Identify which cell holds the provided text, then report its (X, Y) central coordinate. 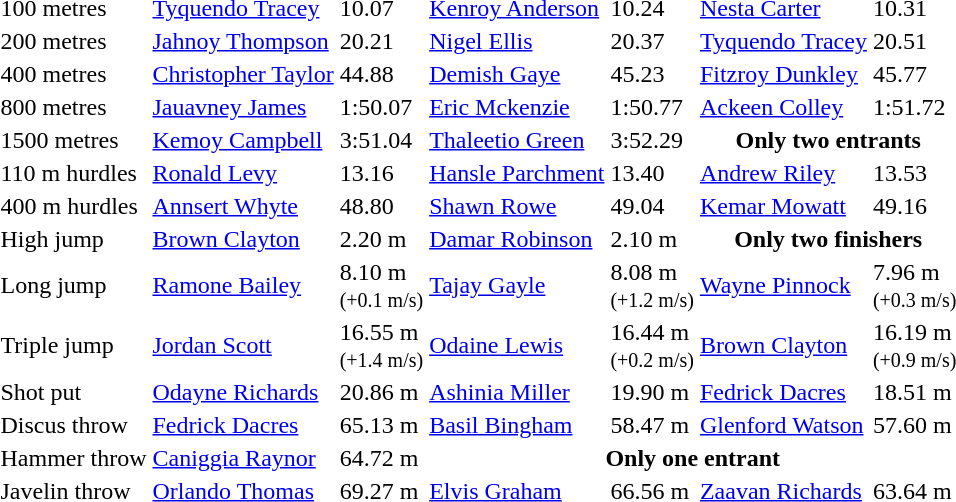
16.55 m(+1.4 m/s) (381, 346)
Shawn Rowe (517, 206)
Caniggia Raynor (243, 458)
Odayne Richards (243, 392)
Wayne Pinnock (783, 286)
45.23 (652, 74)
20.21 (381, 41)
49.04 (652, 206)
2.10 m (652, 239)
20.86 m (381, 392)
Basil Bingham (517, 425)
64.72 m (381, 458)
8.10 m(+0.1 m/s) (381, 286)
Christopher Taylor (243, 74)
1:50.07 (381, 107)
3:52.29 (652, 140)
2.20 m (381, 239)
Tajay Gayle (517, 286)
Ramone Bailey (243, 286)
Kemoy Campbell (243, 140)
Kemar Mowatt (783, 206)
Odaine Lewis (517, 346)
58.47 m (652, 425)
Tyquendo Tracey (783, 41)
1:50.77 (652, 107)
Glenford Watson (783, 425)
Eric Mckenzie (517, 107)
Jordan Scott (243, 346)
Damar Robinson (517, 239)
Demish Gaye (517, 74)
Annsert Whyte (243, 206)
44.88 (381, 74)
Andrew Riley (783, 173)
16.44 m(+0.2 m/s) (652, 346)
Fitzroy Dunkley (783, 74)
Ashinia Miller (517, 392)
8.08 m(+1.2 m/s) (652, 286)
20.37 (652, 41)
13.16 (381, 173)
Jauavney James (243, 107)
Thaleetio Green (517, 140)
13.40 (652, 173)
Jahnoy Thompson (243, 41)
Ronald Levy (243, 173)
3:51.04 (381, 140)
Hansle Parchment (517, 173)
48.80 (381, 206)
65.13 m (381, 425)
Ackeen Colley (783, 107)
Nigel Ellis (517, 41)
19.90 m (652, 392)
